Pinpoint the cell where the given text exists, returning its (X, Y) midpoint coordinate. 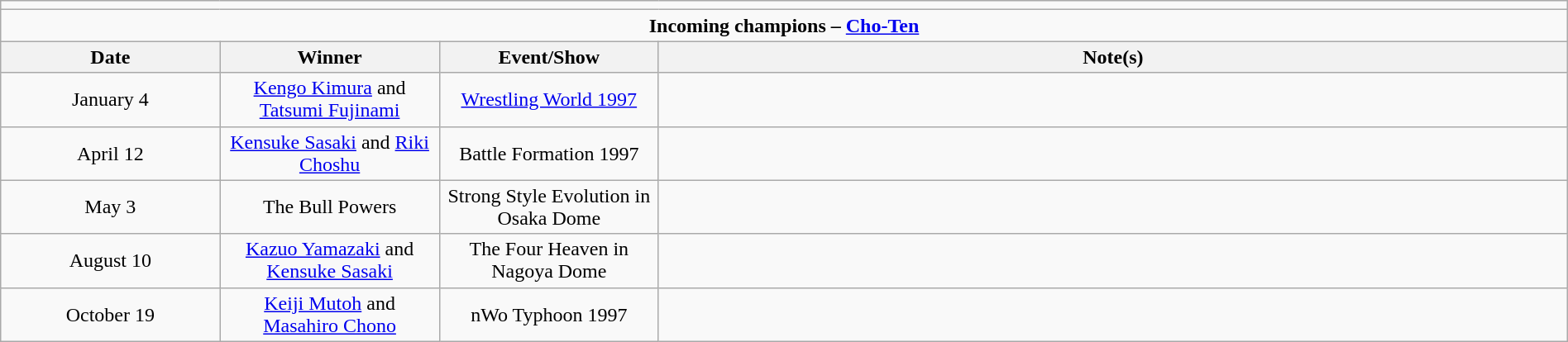
Date (111, 57)
The Four Heaven in Nagoya Dome (549, 261)
Keiji Mutoh and Masahiro Chono (329, 314)
October 19 (111, 314)
Event/Show (549, 57)
May 3 (111, 207)
Incoming champions – Cho-Ten (784, 26)
nWo Typhoon 1997 (549, 314)
Note(s) (1113, 57)
January 4 (111, 99)
Wrestling World 1997 (549, 99)
Battle Formation 1997 (549, 154)
April 12 (111, 154)
Winner (329, 57)
August 10 (111, 261)
Kensuke Sasaki and Riki Choshu (329, 154)
Kazuo Yamazaki and Kensuke Sasaki (329, 261)
Strong Style Evolution in Osaka Dome (549, 207)
Kengo Kimura and Tatsumi Fujinami (329, 99)
The Bull Powers (329, 207)
